Pinpoint the cell where the given text exists, returning its (x, y) midpoint coordinate. 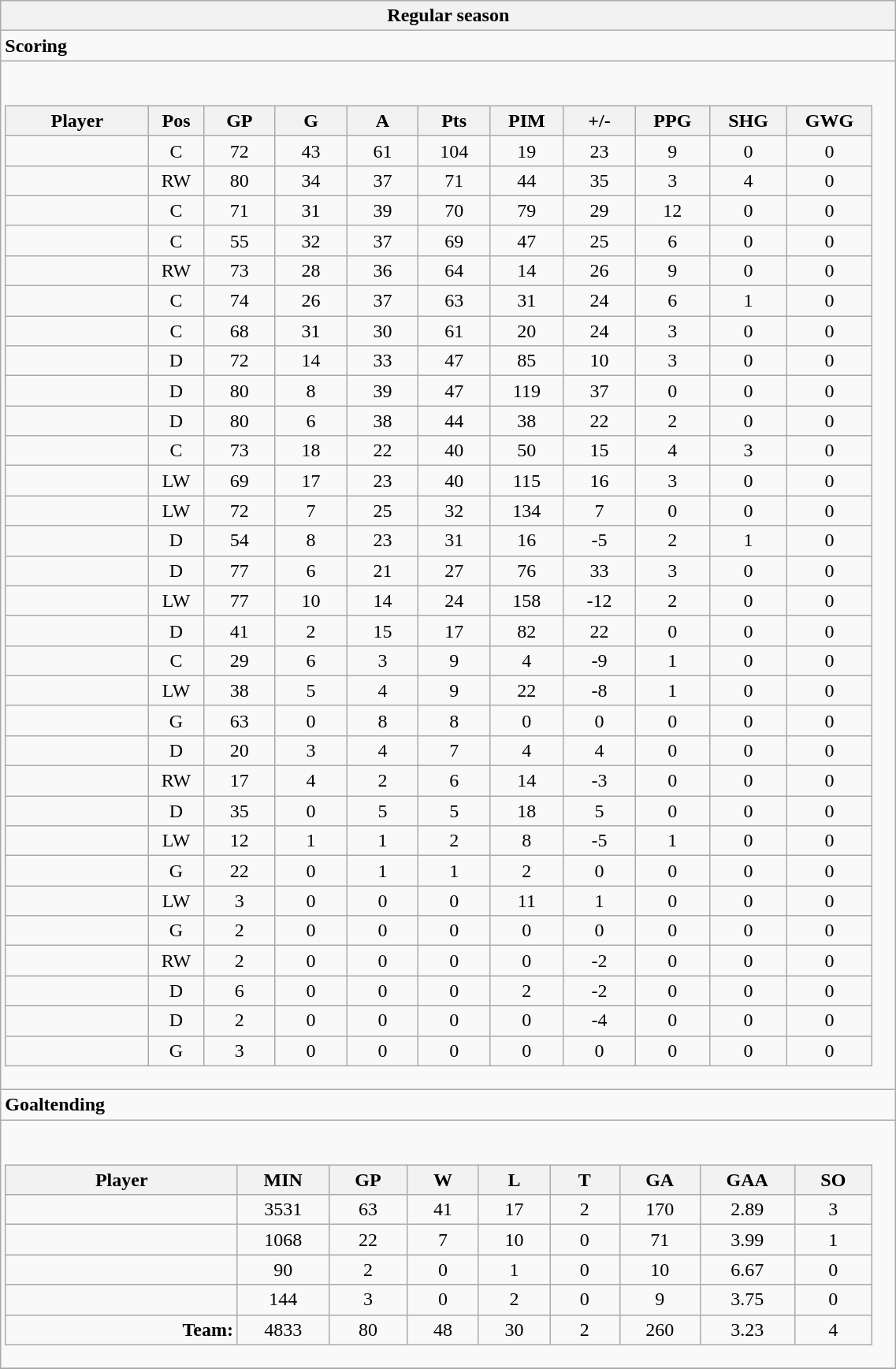
2.89 (747, 1210)
43 (310, 151)
144 (283, 1300)
1068 (283, 1240)
115 (527, 481)
-12 (599, 601)
+/- (599, 121)
A (383, 121)
36 (383, 270)
64 (454, 270)
104 (454, 151)
W (443, 1180)
-3 (599, 781)
-8 (599, 690)
SO (833, 1180)
260 (660, 1330)
21 (383, 571)
70 (454, 210)
170 (660, 1210)
GA (660, 1180)
Regular season (448, 16)
Goaltending (448, 1104)
Scoring (448, 46)
Pts (454, 121)
119 (527, 391)
SHG (749, 121)
4833 (283, 1330)
158 (527, 601)
19 (527, 151)
11 (527, 901)
74 (240, 301)
3531 (283, 1210)
79 (527, 210)
-4 (599, 1021)
90 (283, 1270)
55 (240, 240)
54 (240, 541)
PIM (527, 121)
68 (240, 331)
-9 (599, 660)
82 (527, 631)
85 (527, 361)
L (514, 1180)
27 (454, 571)
PPG (673, 121)
GWG (829, 121)
Team: (121, 1330)
50 (527, 451)
28 (310, 270)
T (585, 1180)
48 (443, 1330)
134 (527, 511)
GAA (747, 1180)
34 (310, 180)
6.67 (747, 1270)
3.99 (747, 1240)
Pos (177, 121)
MIN (283, 1180)
3.75 (747, 1300)
76 (527, 571)
3.23 (747, 1330)
